Pinpoint the cell where the given text exists, returning its [X, Y] midpoint coordinate. 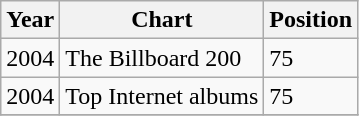
The Billboard 200 [162, 58]
Chart [162, 20]
Year [30, 20]
Top Internet albums [162, 96]
Position [311, 20]
